Scan for the cell matching the given text and deliver its (x, y) coordinate at center. 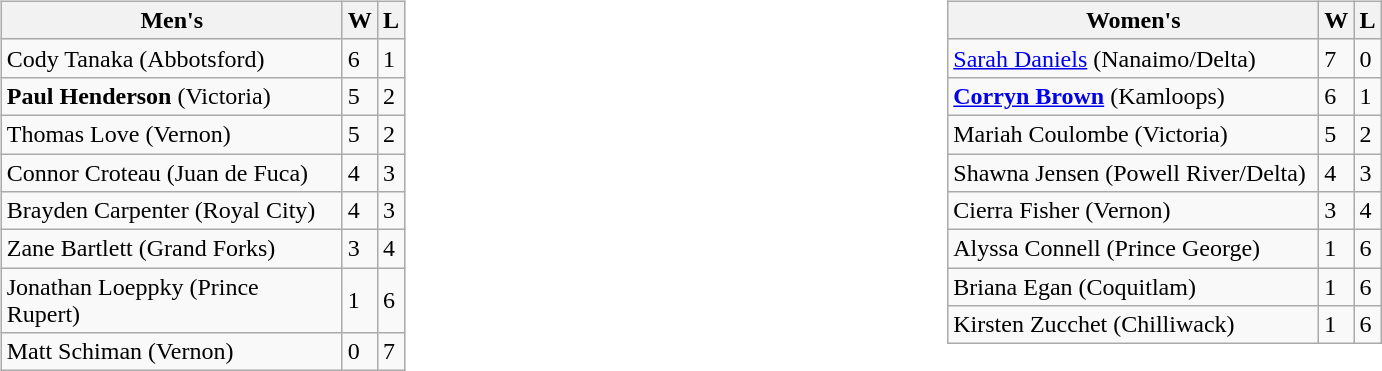
Women's (1134, 20)
Men's (172, 20)
Mariah Coulombe (Victoria) (1134, 134)
Brayden Carpenter (Royal City) (172, 211)
Sarah Daniels (Nanaimo/Delta) (1134, 58)
Briana Egan (Coquitlam) (1134, 287)
Paul Henderson (Victoria) (172, 96)
Corryn Brown (Kamloops) (1134, 96)
Matt Schiman (Vernon) (172, 352)
Kirsten Zucchet (Chilliwack) (1134, 325)
Cierra Fisher (Vernon) (1134, 211)
Shawna Jensen (Powell River/Delta) (1134, 173)
Alyssa Connell (Prince George) (1134, 249)
Thomas Love (Vernon) (172, 134)
Cody Tanaka (Abbotsford) (172, 58)
Jonathan Loeppky (Prince Rupert) (172, 300)
Connor Croteau (Juan de Fuca) (172, 173)
Zane Bartlett (Grand Forks) (172, 249)
